Locate the cell with the specified text and output its [X, Y] center coordinate. 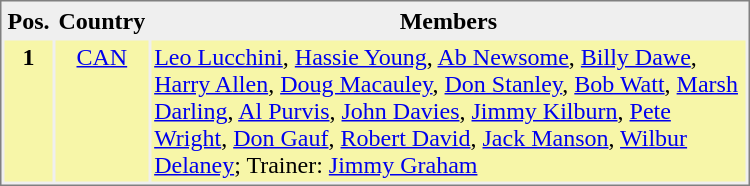
Country [102, 20]
CAN [102, 110]
1 [28, 110]
Pos. [28, 20]
Members [448, 20]
